Find where the given text appears and provide that cell's center as (x, y) coordinate. 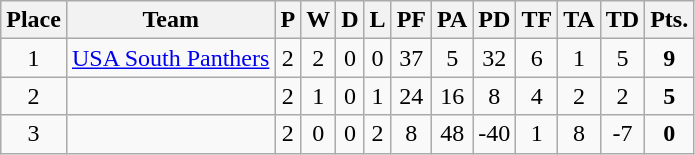
D (350, 20)
Pts. (670, 20)
-7 (622, 134)
24 (411, 96)
Team (170, 20)
16 (452, 96)
P (288, 20)
W (318, 20)
L (378, 20)
3 (34, 134)
6 (537, 58)
PD (494, 20)
PF (411, 20)
9 (670, 58)
PA (452, 20)
-40 (494, 134)
Place (34, 20)
37 (411, 58)
4 (537, 96)
TA (580, 20)
USA South Panthers (170, 58)
TF (537, 20)
48 (452, 134)
32 (494, 58)
TD (622, 20)
